Search for the cell housing the specified text and yield its [X, Y] center coordinate. 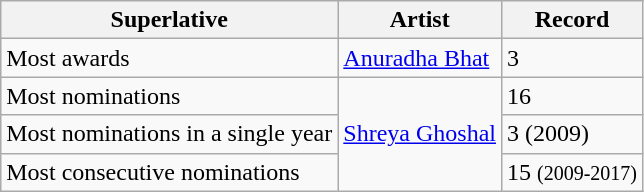
Artist [420, 20]
3 (2009) [572, 134]
15 (2009-2017) [572, 172]
Shreya Ghoshal [420, 134]
16 [572, 96]
Most consecutive nominations [170, 172]
Anuradha Bhat [420, 58]
Most awards [170, 58]
Most nominations in a single year [170, 134]
Record [572, 20]
3 [572, 58]
Superlative [170, 20]
Most nominations [170, 96]
